For the text-containing cell, return its midpoint in [X, Y] coordinate format. 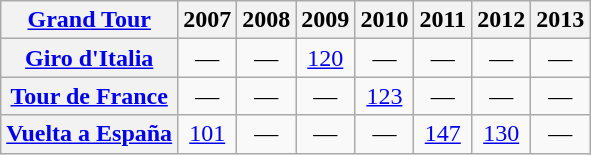
2010 [384, 20]
2011 [443, 20]
123 [384, 96]
120 [326, 58]
101 [208, 134]
147 [443, 134]
2008 [266, 20]
2012 [502, 20]
2013 [560, 20]
130 [502, 134]
2009 [326, 20]
Grand Tour [90, 20]
2007 [208, 20]
Tour de France [90, 96]
Giro d'Italia [90, 58]
Vuelta a España [90, 134]
